Provide the [X, Y] coordinate of the cell's center where the given text is located.  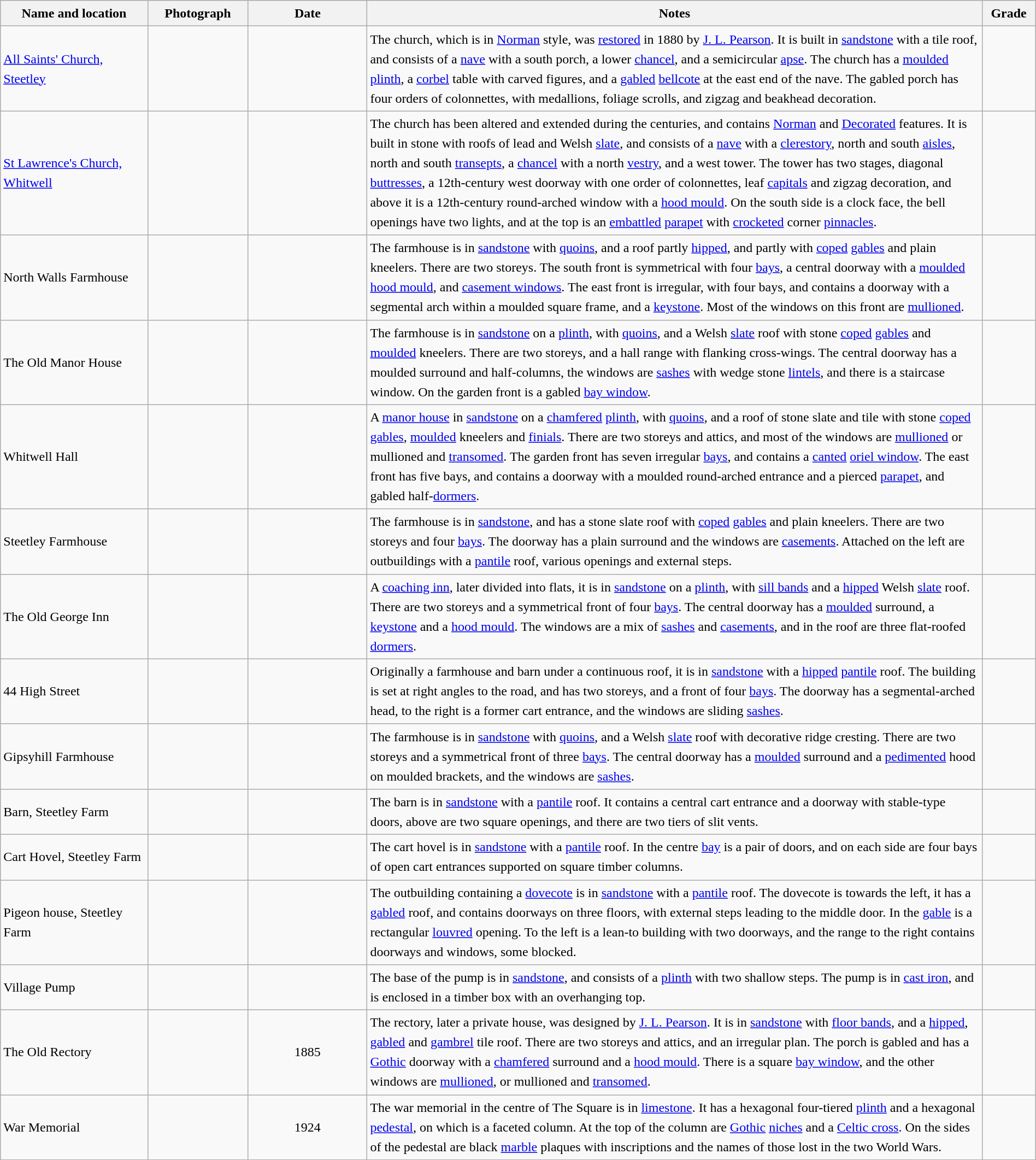
Barn, Steetley Farm [74, 811]
War Memorial [74, 1127]
Photograph [198, 13]
The Old Manor House [74, 362]
The Old Rectory [74, 1053]
44 High Street [74, 691]
All Saints' Church, Steetley [74, 69]
Notes [674, 13]
Village Pump [74, 987]
North Walls Farmhouse [74, 278]
Whitwell Hall [74, 457]
The Old George Inn [74, 617]
Gipsyhill Farmhouse [74, 757]
Grade [1009, 13]
Pigeon house, Steetley Farm [74, 923]
Name and location [74, 13]
1885 [308, 1053]
Date [308, 13]
1924 [308, 1127]
St Lawrence's Church, Whitwell [74, 173]
Steetley Farmhouse [74, 541]
Cart Hovel, Steetley Farm [74, 857]
